Scan for the cell matching the given text and deliver its [x, y] coordinate at center. 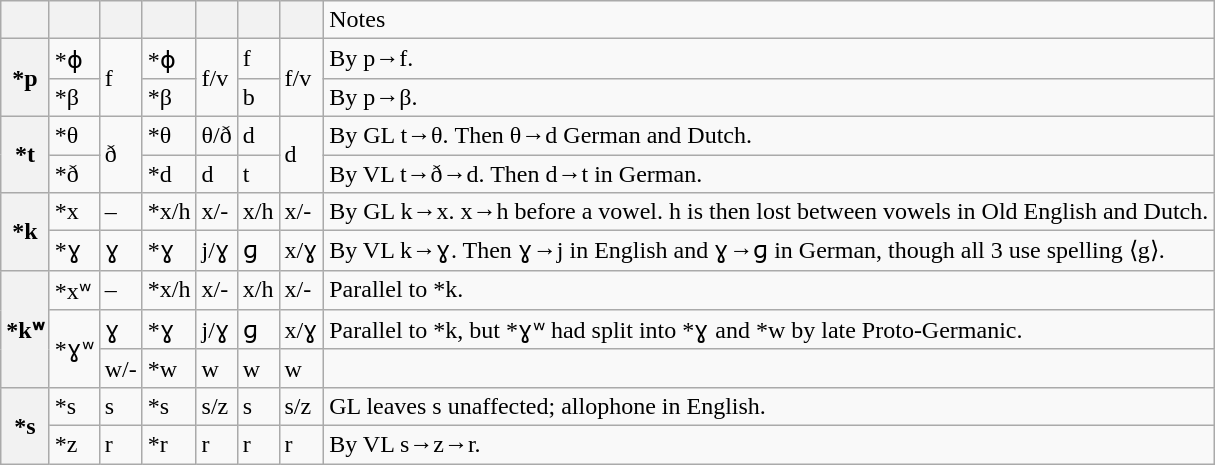
*xʷ [74, 290]
Parallel to *k. [769, 290]
*w [169, 368]
*kʷ [25, 328]
By VL k→ɣ. Then ɣ→j in English and ɣ→ɡ in German, though all 3 use spelling ⟨g⟩. [769, 251]
*ɣʷ [74, 349]
θ/ð [216, 135]
w/- [120, 368]
GL leaves s unaffected; allophone in English. [769, 406]
By VL s→z→r. [769, 444]
By GL t→θ. Then θ→d German and Dutch. [769, 135]
By p→β. [769, 97]
*z [74, 444]
*p [25, 78]
By GL k→x. x→h before a vowel. h is then lost between vowels in Old English and Dutch. [769, 212]
Parallel to *k, but *ɣʷ had split into *ɣ and *w by late Proto-Germanic. [769, 330]
*r [169, 444]
By p→f. [769, 59]
b [258, 97]
t [258, 173]
*t [25, 154]
*ð [74, 173]
*d [169, 173]
Notes [769, 20]
By VL t→ð→d. Then d→t in German. [769, 173]
*k [25, 232]
*x [74, 212]
ð [120, 154]
